Search for the cell housing the specified text and yield its (X, Y) center coordinate. 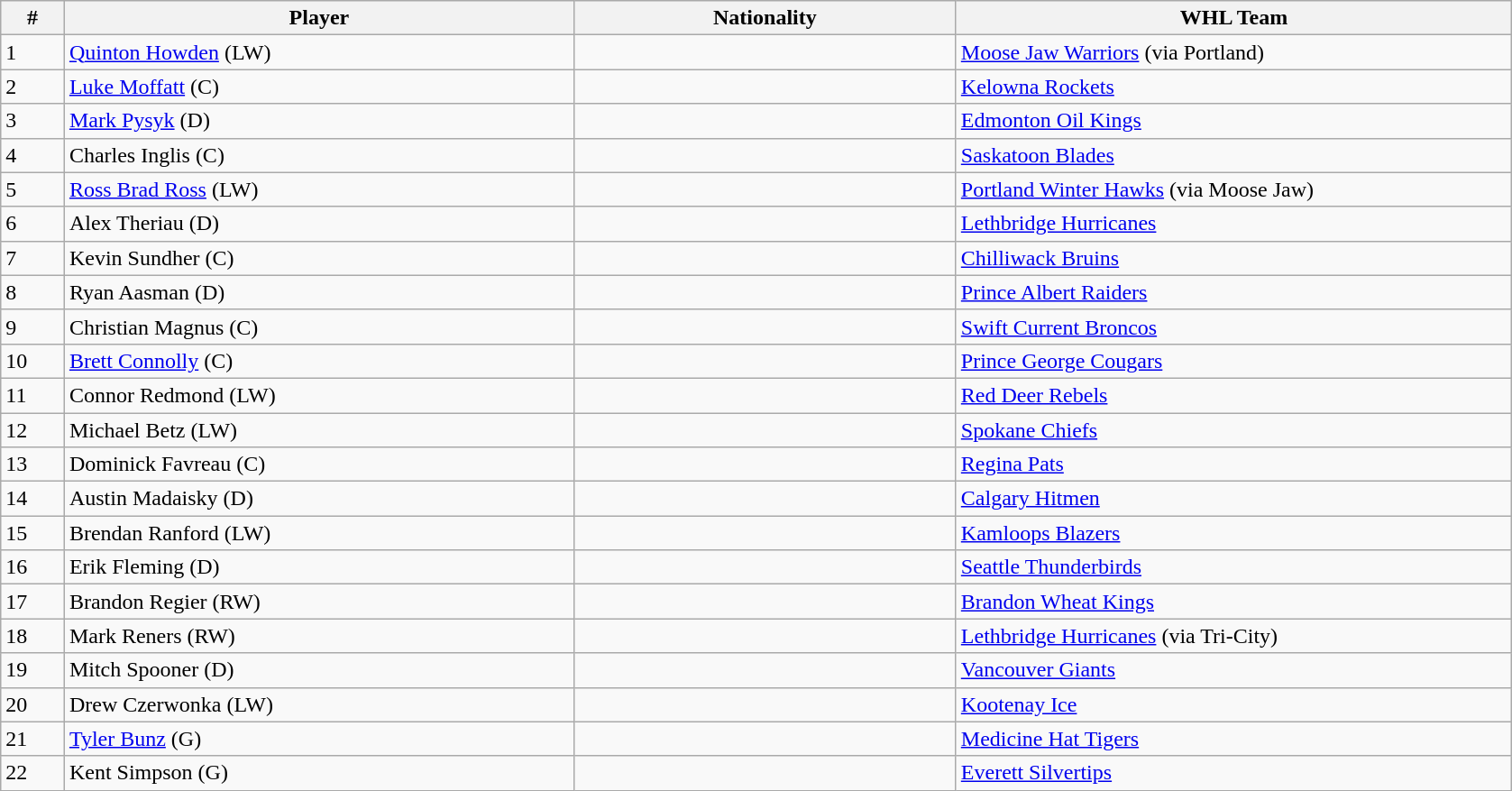
13 (32, 464)
Player (319, 18)
Erik Fleming (D) (319, 567)
Christian Magnus (C) (319, 327)
11 (32, 395)
7 (32, 258)
21 (32, 739)
Brett Connolly (C) (319, 361)
Luke Moffatt (C) (319, 87)
5 (32, 189)
Vancouver Giants (1233, 670)
Swift Current Broncos (1233, 327)
22 (32, 773)
Kootenay Ice (1233, 704)
Michael Betz (LW) (319, 430)
Kamloops Blazers (1233, 533)
Calgary Hitmen (1233, 499)
Kelowna Rockets (1233, 87)
Portland Winter Hawks (via Moose Jaw) (1233, 189)
Edmonton Oil Kings (1233, 121)
Brandon Wheat Kings (1233, 602)
Mark Pysyk (D) (319, 121)
Dominick Favreau (C) (319, 464)
Medicine Hat Tigers (1233, 739)
19 (32, 670)
20 (32, 704)
Prince Albert Raiders (1233, 292)
Lethbridge Hurricanes (via Tri-City) (1233, 636)
Brendan Ranford (LW) (319, 533)
12 (32, 430)
6 (32, 224)
10 (32, 361)
Prince George Cougars (1233, 361)
9 (32, 327)
Seattle Thunderbirds (1233, 567)
18 (32, 636)
Ryan Aasman (D) (319, 292)
Red Deer Rebels (1233, 395)
Tyler Bunz (G) (319, 739)
Everett Silvertips (1233, 773)
Drew Czerwonka (LW) (319, 704)
Brandon Regier (RW) (319, 602)
3 (32, 121)
Nationality (765, 18)
Chilliwack Bruins (1233, 258)
Kent Simpson (G) (319, 773)
# (32, 18)
Charles Inglis (C) (319, 155)
16 (32, 567)
Mark Reners (RW) (319, 636)
Austin Madaisky (D) (319, 499)
Lethbridge Hurricanes (1233, 224)
Ross Brad Ross (LW) (319, 189)
14 (32, 499)
Moose Jaw Warriors (via Portland) (1233, 52)
8 (32, 292)
WHL Team (1233, 18)
Regina Pats (1233, 464)
Kevin Sundher (C) (319, 258)
4 (32, 155)
Mitch Spooner (D) (319, 670)
Connor Redmond (LW) (319, 395)
1 (32, 52)
17 (32, 602)
Quinton Howden (LW) (319, 52)
Alex Theriau (D) (319, 224)
Saskatoon Blades (1233, 155)
15 (32, 533)
Spokane Chiefs (1233, 430)
2 (32, 87)
